Return (x, y) of the center of cell containing provided text 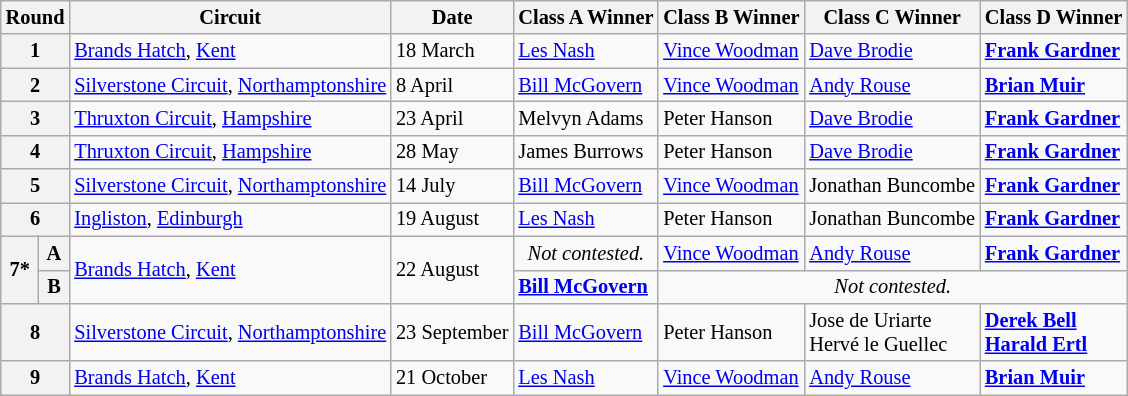
21 October (452, 378)
1 (36, 51)
22 August (452, 270)
3 (36, 118)
Round (36, 17)
A (54, 253)
4 (36, 152)
19 August (452, 219)
Circuit (230, 17)
6 (36, 219)
Ingliston, Edinburgh (230, 219)
8 April (452, 85)
2 (36, 85)
James Burrows (586, 152)
7* (20, 270)
Class A Winner (586, 17)
9 (36, 378)
B (54, 287)
Class C Winner (892, 17)
Melvyn Adams (586, 118)
8 (36, 332)
Jose de Uriarte Hervé le Guellec (892, 332)
Derek Bell Harald Ertl (1054, 332)
28 May (452, 152)
5 (36, 186)
18 March (452, 51)
Class B Winner (731, 17)
14 July (452, 186)
Class D Winner (1054, 17)
Date (452, 17)
23 September (452, 332)
23 April (452, 118)
